Search for the cell housing the specified text and yield its (X, Y) center coordinate. 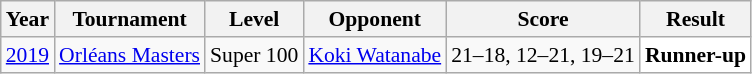
Koki Watanabe (374, 55)
Opponent (374, 19)
Score (543, 19)
Result (696, 19)
Runner-up (696, 55)
Orléans Masters (130, 55)
2019 (28, 55)
Super 100 (254, 55)
Tournament (130, 19)
Year (28, 19)
21–18, 12–21, 19–21 (543, 55)
Level (254, 19)
